Extract the (X, Y) coordinate from the center of the cell holding the provided text.  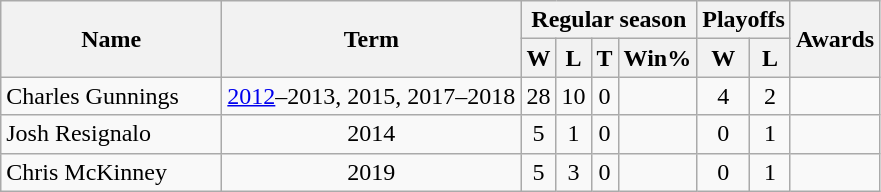
4 (724, 96)
Term (372, 39)
28 (538, 96)
10 (574, 96)
Awards (834, 39)
Regular season (609, 20)
Charles Gunnings (112, 96)
3 (574, 172)
2019 (372, 172)
2 (770, 96)
Chris McKinney (112, 172)
2012–2013, 2015, 2017–2018 (372, 96)
Win% (658, 58)
Josh Resignalo (112, 134)
2014 (372, 134)
T (604, 58)
Name (112, 39)
Playoffs (744, 20)
